Search for the cell housing the specified text and yield its (X, Y) center coordinate. 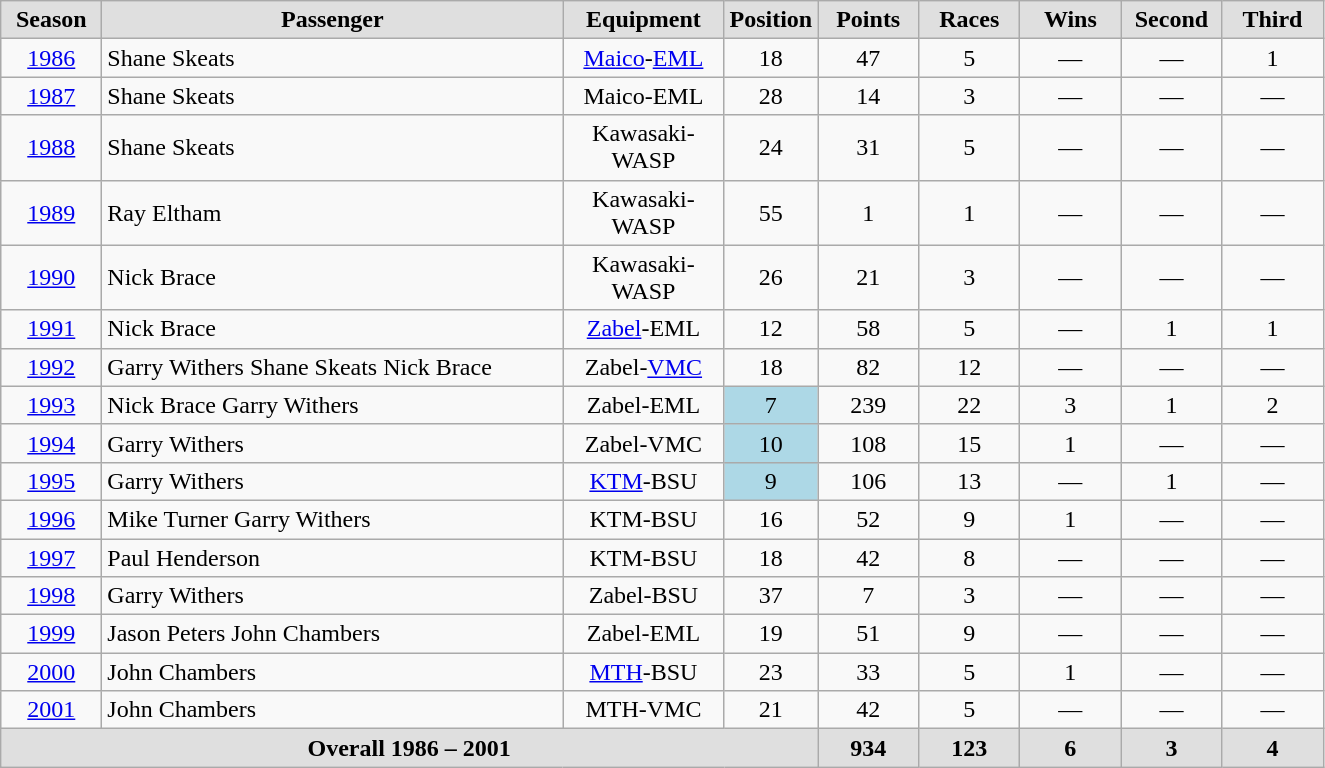
108 (868, 443)
Ray Eltham (332, 212)
Equipment (644, 20)
Position (771, 20)
19 (771, 634)
1990 (52, 278)
106 (868, 481)
10 (771, 443)
1993 (52, 405)
1992 (52, 367)
31 (868, 148)
23 (771, 672)
15 (970, 443)
26 (771, 278)
2 (1272, 405)
82 (868, 367)
58 (868, 329)
16 (771, 519)
1991 (52, 329)
239 (868, 405)
Season (52, 20)
Passenger (332, 20)
1989 (52, 212)
Races (970, 20)
55 (771, 212)
Zabel-BSU (644, 596)
52 (868, 519)
8 (970, 557)
Third (1272, 20)
4 (1272, 748)
37 (771, 596)
14 (868, 96)
Nick Brace Garry Withers (332, 405)
Overall 1986 – 2001 (410, 748)
28 (771, 96)
123 (970, 748)
Wins (1070, 20)
MTH-VMC (644, 710)
1988 (52, 148)
1998 (52, 596)
1996 (52, 519)
47 (868, 58)
2000 (52, 672)
934 (868, 748)
Paul Henderson (332, 557)
1997 (52, 557)
1986 (52, 58)
1994 (52, 443)
1987 (52, 96)
24 (771, 148)
6 (1070, 748)
13 (970, 481)
Jason Peters John Chambers (332, 634)
Second (1172, 20)
Garry Withers Shane Skeats Nick Brace (332, 367)
1995 (52, 481)
22 (970, 405)
Mike Turner Garry Withers (332, 519)
Points (868, 20)
51 (868, 634)
1999 (52, 634)
MTH-BSU (644, 672)
33 (868, 672)
2001 (52, 710)
